Return [x, y] of the center of cell containing provided text 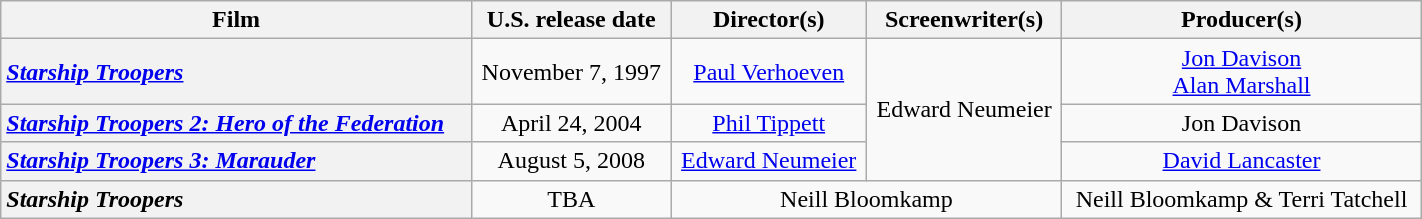
Director(s) [768, 20]
April 24, 2004 [571, 123]
TBA [571, 199]
Phil Tippett [768, 123]
Starship Troopers 3: Marauder [236, 161]
Jon Davison Alan Marshall [1242, 72]
November 7, 1997 [571, 72]
August 5, 2008 [571, 161]
Producer(s) [1242, 20]
Neill Bloomkamp [866, 199]
Jon Davison [1242, 123]
David Lancaster [1242, 161]
U.S. release date [571, 20]
Paul Verhoeven [768, 72]
Film [236, 20]
Screenwriter(s) [964, 20]
Starship Troopers 2: Hero of the Federation [236, 123]
Neill Bloomkamp & Terri Tatchell [1242, 199]
